Return the [x, y] coordinate for the center point of the cell that contains the specified text.  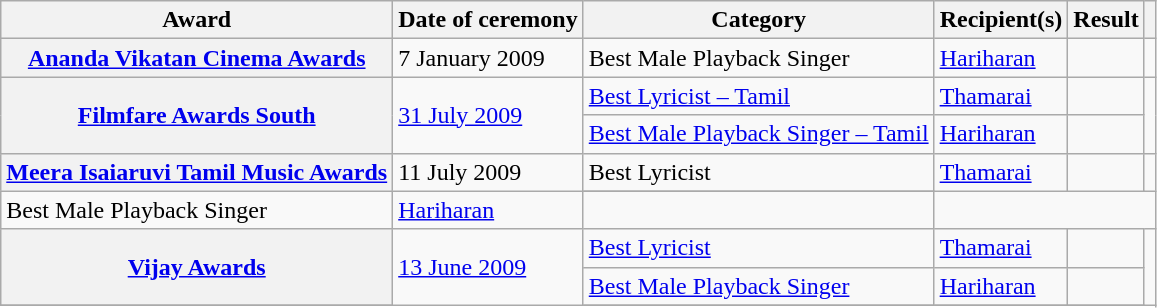
7 January 2009 [488, 58]
Meera Isaiaruvi Tamil Music Awards [197, 172]
Filmfare Awards South [197, 115]
Date of ceremony [488, 20]
Best Lyricist – Tamil [758, 96]
Category [758, 20]
11 July 2009 [488, 172]
Ananda Vikatan Cinema Awards [197, 58]
31 July 2009 [488, 115]
Award [197, 20]
Recipient(s) [1001, 20]
Best Male Playback Singer – Tamil [758, 134]
Vijay Awards [197, 267]
Result [1106, 20]
13 June 2009 [488, 267]
